Capture the cell that displays the provided text and extract its (X, Y) central coordinate. 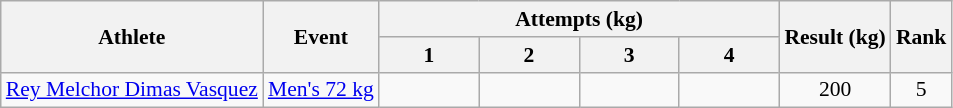
200 (834, 90)
4 (729, 55)
Event (321, 36)
2 (529, 55)
Result (kg) (834, 36)
Men's 72 kg (321, 90)
1 (429, 55)
Attempts (kg) (579, 19)
3 (629, 55)
Rank (922, 36)
Rey Melchor Dimas Vasquez (132, 90)
5 (922, 90)
Athlete (132, 36)
